Determine the (X, Y) coordinate at the center of the cell enclosing the given text.  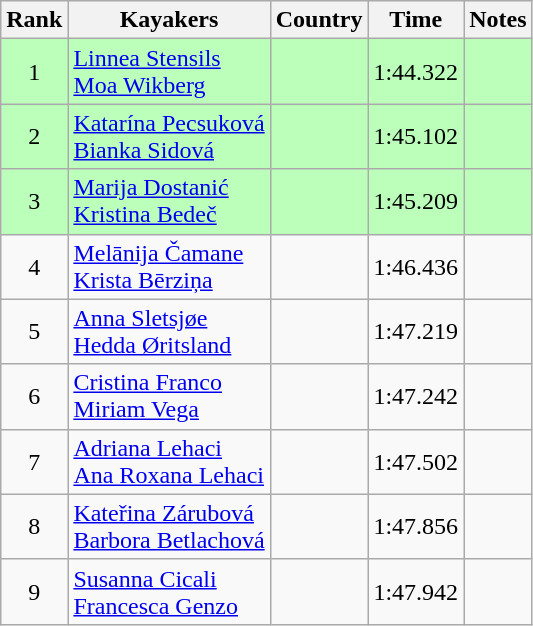
6 (34, 396)
Katarína PecsukováBianka Sidová (169, 136)
1:47.502 (416, 462)
1:45.209 (416, 202)
2 (34, 136)
1:47.856 (416, 526)
Adriana LehaciAna Roxana Lehaci (169, 462)
4 (34, 266)
Linnea StensilsMoa Wikberg (169, 72)
Kateřina ZárubováBarbora Betlachová (169, 526)
Time (416, 20)
Cristina FrancoMiriam Vega (169, 396)
1:44.322 (416, 72)
Melānija ČamaneKrista Bērziņa (169, 266)
Susanna CicaliFrancesca Genzo (169, 592)
1:47.942 (416, 592)
7 (34, 462)
1:47.219 (416, 332)
9 (34, 592)
Anna SletsjøeHedda Øritsland (169, 332)
Marija DostanićKristina Bedeč (169, 202)
1:45.102 (416, 136)
8 (34, 526)
Country (319, 20)
1:47.242 (416, 396)
3 (34, 202)
Kayakers (169, 20)
1:46.436 (416, 266)
1 (34, 72)
Notes (498, 20)
5 (34, 332)
Rank (34, 20)
